Identify which cell holds the provided text, then report its [x, y] central coordinate. 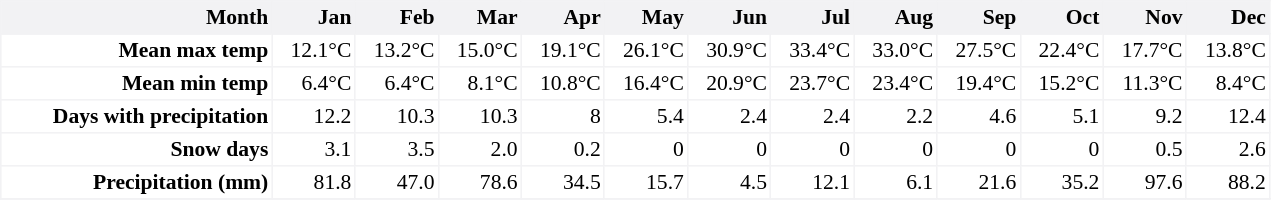
Days with precipitation [136, 116]
2.0 [480, 150]
15.0°C [480, 50]
10.8°C [562, 84]
May [646, 18]
8 [562, 116]
Mar [480, 18]
0.5 [1144, 150]
26.1°C [646, 50]
2.2 [896, 116]
33.0°C [896, 50]
15.7 [646, 182]
8.4°C [1228, 84]
9.2 [1144, 116]
23.4°C [896, 84]
3.1 [314, 150]
12.1 [812, 182]
8.1°C [480, 84]
5.4 [646, 116]
13.2°C [396, 50]
12.1°C [314, 50]
81.8 [314, 182]
30.9°C [730, 50]
Apr [562, 18]
15.2°C [1062, 84]
Sep [978, 18]
47.0 [396, 182]
4.6 [978, 116]
Jul [812, 18]
Oct [1062, 18]
23.7°C [812, 84]
11.3°C [1144, 84]
Jan [314, 18]
2.6 [1228, 150]
88.2 [1228, 182]
34.5 [562, 182]
Mean max temp [136, 50]
27.5°C [978, 50]
78.6 [480, 182]
Jun [730, 18]
Mean min temp [136, 84]
35.2 [1062, 182]
19.4°C [978, 84]
4.5 [730, 182]
5.1 [1062, 116]
22.4°C [1062, 50]
Month [136, 18]
Aug [896, 18]
3.5 [396, 150]
12.2 [314, 116]
13.8°C [1228, 50]
6.1 [896, 182]
Snow days [136, 150]
20.9°C [730, 84]
0.2 [562, 150]
19.1°C [562, 50]
16.4°C [646, 84]
33.4°C [812, 50]
Dec [1228, 18]
Feb [396, 18]
97.6 [1144, 182]
Nov [1144, 18]
Precipitation (mm) [136, 182]
21.6 [978, 182]
12.4 [1228, 116]
17.7°C [1144, 50]
